Pinpoint the cell where the given text exists, returning its [x, y] midpoint coordinate. 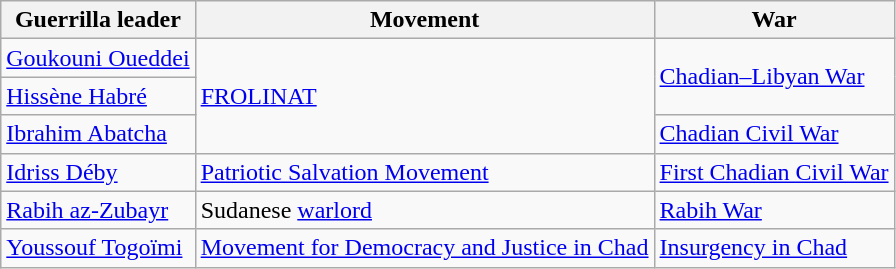
Rabih az-Zubayr [98, 210]
First Chadian Civil War [774, 172]
Ibrahim Abatcha [98, 134]
Rabih War [774, 210]
War [774, 20]
Hissène Habré [98, 96]
Movement for Democracy and Justice in Chad [424, 248]
Goukouni Oueddei [98, 58]
Chadian Civil War [774, 134]
FROLINAT [424, 96]
Guerrilla leader [98, 20]
Idriss Déby [98, 172]
Youssouf Togoïmi [98, 248]
Chadian–Libyan War [774, 77]
Sudanese warlord [424, 210]
Movement [424, 20]
Insurgency in Chad [774, 248]
Patriotic Salvation Movement [424, 172]
